Locate the cell with the specified text and output its (x, y) center coordinate. 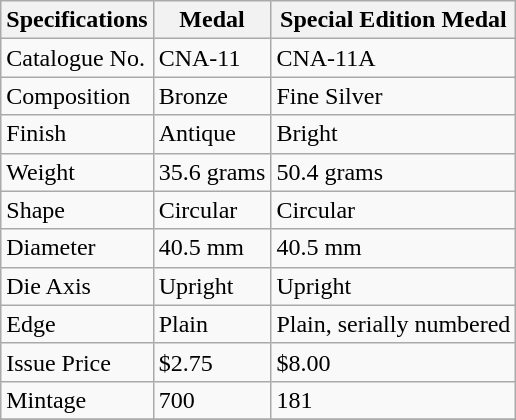
CNA-11A (394, 58)
Mintage (77, 400)
Specifications (77, 20)
50.4 grams (394, 172)
Composition (77, 96)
Diameter (77, 248)
CNA-11 (212, 58)
Weight (77, 172)
$8.00 (394, 362)
Die Axis (77, 286)
Catalogue No. (77, 58)
Fine Silver (394, 96)
Issue Price (77, 362)
Plain, serially numbered (394, 324)
Finish (77, 134)
Edge (77, 324)
Shape (77, 210)
Antique (212, 134)
181 (394, 400)
700 (212, 400)
Bright (394, 134)
Medal (212, 20)
Special Edition Medal (394, 20)
35.6 grams (212, 172)
Bronze (212, 96)
Plain (212, 324)
$2.75 (212, 362)
